Find where the given text appears and provide that cell's center as [X, Y] coordinate. 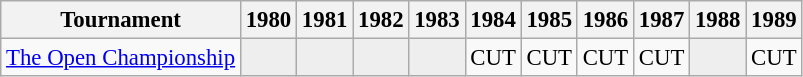
1984 [493, 20]
1986 [605, 20]
1980 [268, 20]
The Open Championship [121, 58]
1987 [661, 20]
1988 [718, 20]
Tournament [121, 20]
1983 [437, 20]
1982 [381, 20]
1989 [774, 20]
1981 [325, 20]
1985 [549, 20]
